Determine the [X, Y] coordinate at the center of the cell enclosing the given text.  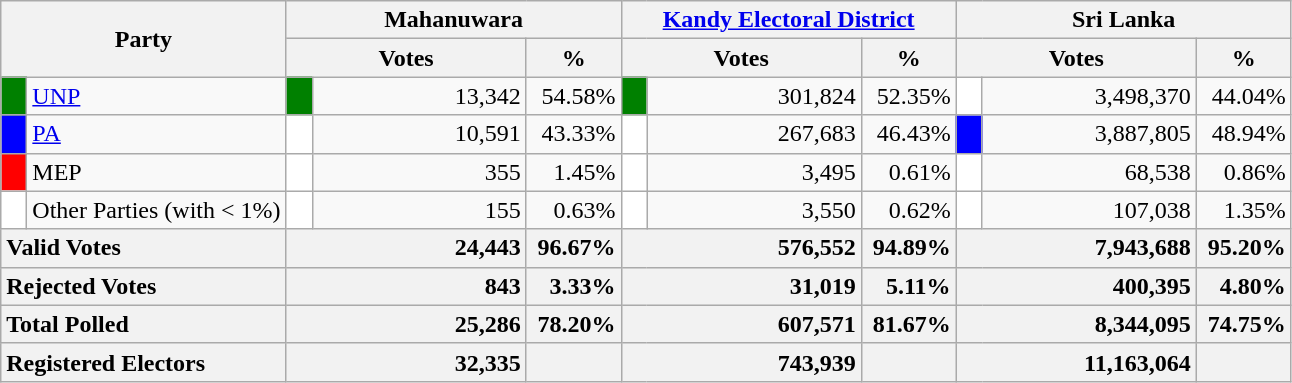
3,550 [754, 210]
Party [144, 39]
24,443 [406, 248]
10,591 [419, 134]
54.58% [574, 96]
Valid Votes [144, 248]
48.94% [1244, 134]
3,498,370 [1089, 96]
46.43% [908, 134]
4.80% [1244, 286]
3,887,805 [1089, 134]
Mahanuwara [454, 20]
0.63% [574, 210]
843 [406, 286]
355 [419, 172]
155 [419, 210]
94.89% [908, 248]
5.11% [908, 286]
3,495 [754, 172]
13,342 [419, 96]
0.62% [908, 210]
52.35% [908, 96]
PA [156, 134]
8,344,095 [1076, 324]
267,683 [754, 134]
301,824 [754, 96]
44.04% [1244, 96]
43.33% [574, 134]
68,538 [1089, 172]
1.35% [1244, 210]
MEP [156, 172]
81.67% [908, 324]
Registered Electors [144, 362]
96.67% [574, 248]
607,571 [741, 324]
0.86% [1244, 172]
Kandy Electoral District [788, 20]
74.75% [1244, 324]
7,943,688 [1076, 248]
11,163,064 [1076, 362]
UNP [156, 96]
25,286 [406, 324]
31,019 [741, 286]
Total Polled [144, 324]
400,395 [1076, 286]
32,335 [406, 362]
0.61% [908, 172]
743,939 [741, 362]
78.20% [574, 324]
1.45% [574, 172]
107,038 [1089, 210]
Sri Lanka [1124, 20]
95.20% [1244, 248]
3.33% [574, 286]
576,552 [741, 248]
Other Parties (with < 1%) [156, 210]
Rejected Votes [144, 286]
